Scan for the cell matching the given text and deliver its [X, Y] coordinate at center. 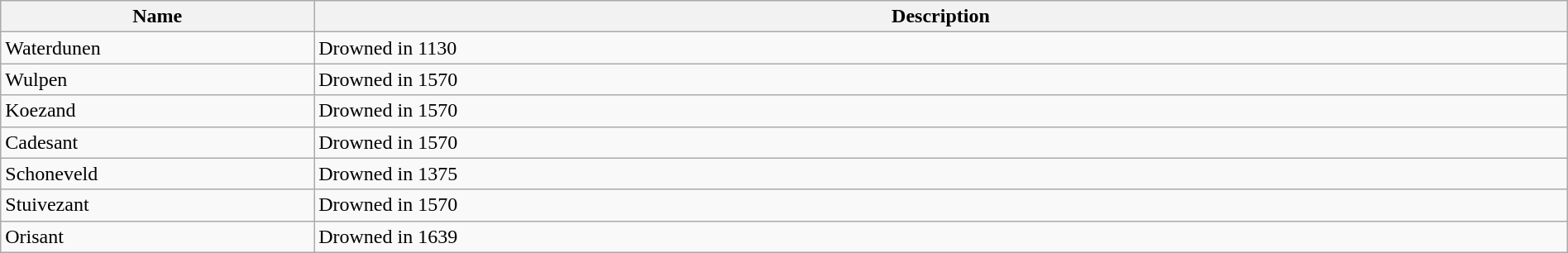
Wulpen [157, 79]
Schoneveld [157, 174]
Drowned in 1130 [941, 48]
Description [941, 17]
Name [157, 17]
Waterdunen [157, 48]
Drowned in 1639 [941, 236]
Cadesant [157, 142]
Stuivezant [157, 205]
Koezand [157, 111]
Orisant [157, 236]
Drowned in 1375 [941, 174]
